Pinpoint the cell where the given text exists, returning its [x, y] midpoint coordinate. 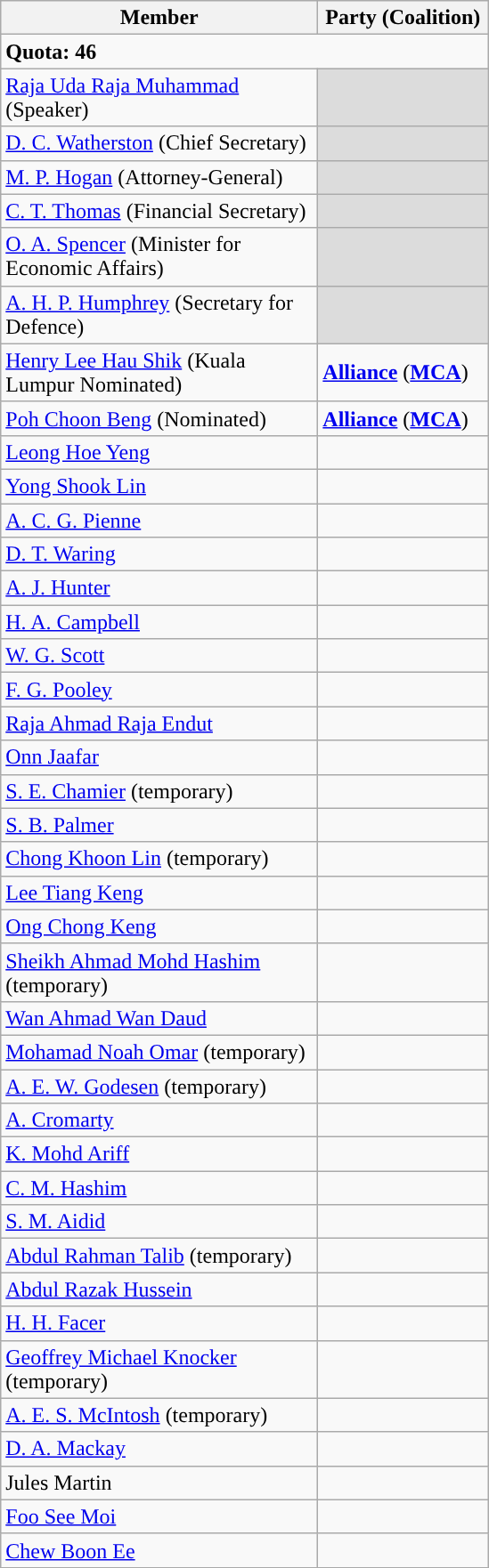
A. J. Hunter [159, 588]
Mohamad Noah Omar (temporary) [159, 1052]
Ong Chong Keng [159, 926]
H. A. Campbell [159, 622]
S. B. Palmer [159, 825]
Henry Lee Hau Shik (Kuala Lumpur Nominated) [159, 372]
Member [159, 18]
Leong Hoe Yeng [159, 452]
Onn Jaafar [159, 757]
C. M. Hashim [159, 1188]
A. E. S. McIntosh (temporary) [159, 1415]
Chong Khoon Lin (temporary) [159, 859]
Raja Uda Raja Muhammad (Speaker) [159, 98]
Sheikh Ahmad Mohd Hashim (temporary) [159, 972]
Party (Coalition) [403, 18]
A. H. P. Humphrey (Secretary for Defence) [159, 315]
H. H. Facer [159, 1323]
Foo See Moi [159, 1516]
S. E. Chamier (temporary) [159, 791]
D. C. Watherston (Chief Secretary) [159, 143]
Jules Martin [159, 1483]
A. C. G. Pienne [159, 521]
Lee Tiang Keng [159, 893]
A. Cromarty [159, 1120]
Wan Ahmad Wan Daud [159, 1018]
F. G. Pooley [159, 690]
Chew Boon Ee [159, 1550]
Geoffrey Michael Knocker (temporary) [159, 1369]
Abdul Rahman Talib (temporary) [159, 1256]
Abdul Razak Hussein [159, 1289]
Quota: 46 [244, 52]
M. P. Hogan (Attorney-General) [159, 177]
W. G. Scott [159, 656]
D. A. Mackay [159, 1449]
A. E. W. Godesen (temporary) [159, 1087]
Poh Choon Beng (Nominated) [159, 418]
S. M. Aidid [159, 1222]
Yong Shook Lin [159, 486]
Raja Ahmad Raja Endut [159, 723]
D. T. Waring [159, 554]
O. A. Spencer (Minister for Economic Affairs) [159, 256]
C. T. Thomas (Financial Secretary) [159, 211]
K. Mohd Ariff [159, 1154]
